Pinpoint the cell where the given text exists, returning its (X, Y) midpoint coordinate. 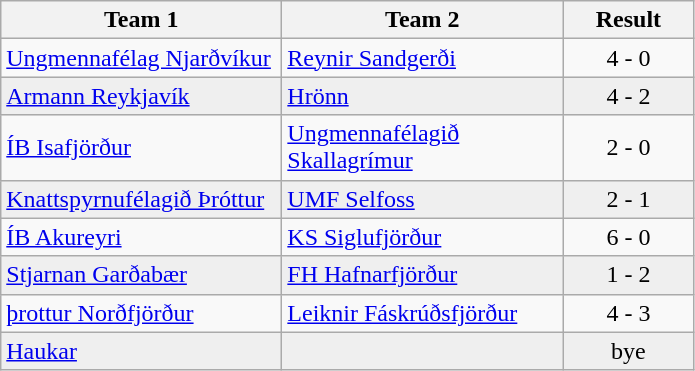
Knattspyrnufélagið Þróttur (142, 199)
ÍB Akureyri (142, 237)
Ungmennafélag Njarðvíkur (142, 58)
1 - 2 (628, 275)
FH Hafnarfjörður (422, 275)
ÍB Isafjörður (142, 148)
Armann Reykjavík (142, 96)
Team 2 (422, 20)
Leiknir Fáskrúðsfjörður (422, 313)
UMF Selfoss (422, 199)
4 - 3 (628, 313)
6 - 0 (628, 237)
2 - 1 (628, 199)
4 - 0 (628, 58)
þrottur Norðfjörður (142, 313)
Haukar (142, 351)
Reynir Sandgerði (422, 58)
4 - 2 (628, 96)
bye (628, 351)
Team 1 (142, 20)
Stjarnan Garðabær (142, 275)
Hrönn (422, 96)
Result (628, 20)
2 - 0 (628, 148)
KS Siglufjörður (422, 237)
Ungmennafélagið Skallagrímur (422, 148)
